Scan for the cell matching the given text and deliver its [x, y] coordinate at center. 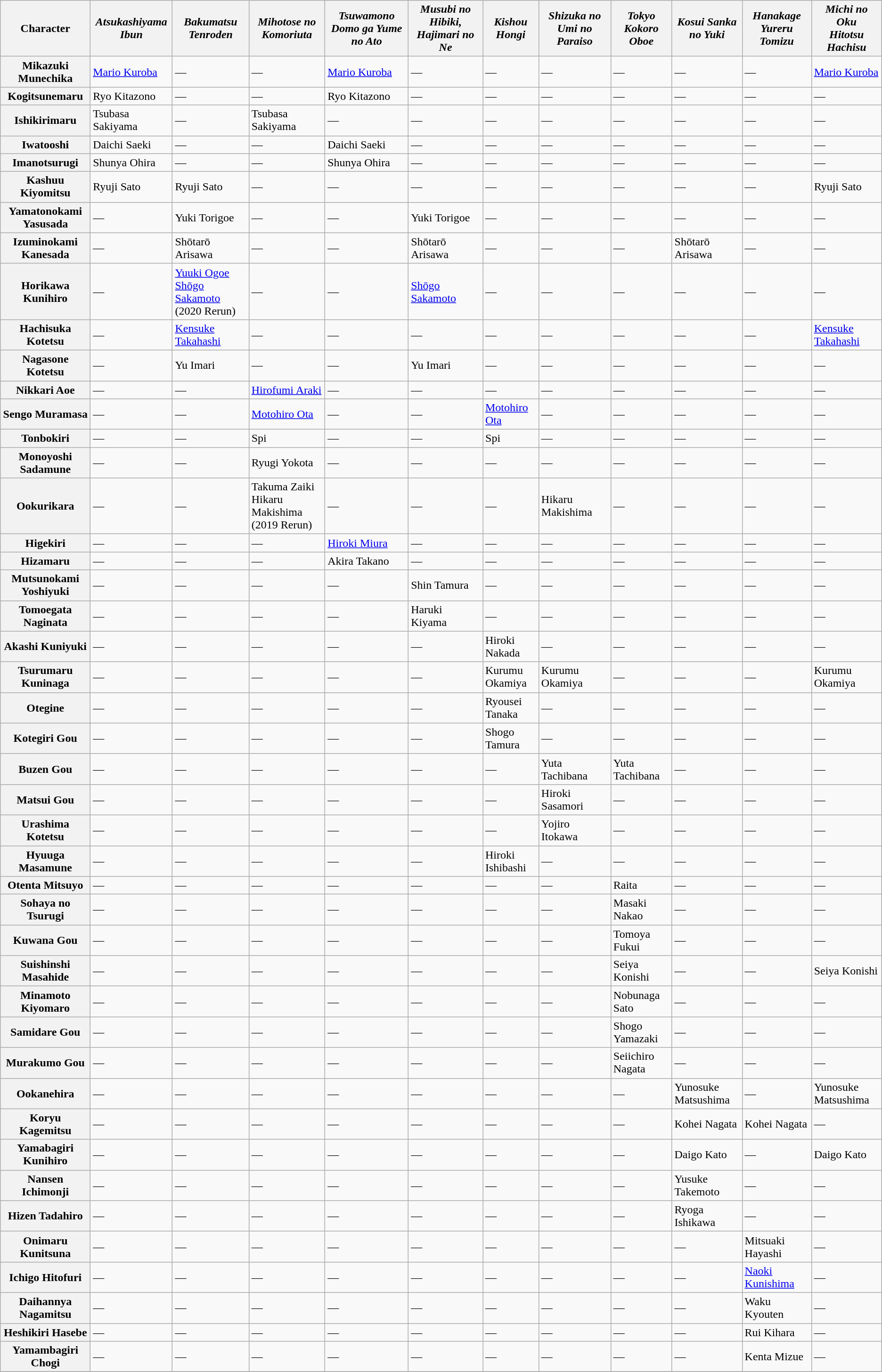
Mitsuaki Hayashi [776, 1246]
Character [45, 28]
Otegine [45, 707]
Tokyo Kokoro Oboe [641, 28]
Shōgo Sakamoto [446, 291]
Raita [641, 885]
Nagasone Kotetsu [45, 365]
Yuuki OgoeShōgo Sakamoto (2020 Rerun) [211, 291]
Heshikiri Hasebe [45, 1332]
Ookurikara [45, 506]
Izuminokami Kanesada [45, 248]
Ichigo Hitofuri [45, 1277]
Bakumatsu Tenroden [211, 28]
Waku Kyouten [776, 1307]
Hizen Tadahiro [45, 1216]
Sengo Muramasa [45, 414]
Yusuke Takemoto [707, 1185]
Michi no OkuHitotsu Hachisu [846, 28]
Higekiri [45, 543]
Hiroki Ishibashi [511, 861]
Tsurumaru Kuninaga [45, 677]
Matsui Gou [45, 800]
Ryousei Tanaka [511, 707]
Tonbokiri [45, 438]
Shin Tamura [446, 585]
Yamatonokami Yasusada [45, 218]
Otenta Mitsuyo [45, 885]
Masaki Nakao [641, 910]
Shogo Yamazaki [641, 1032]
Ryoga Ishikawa [707, 1216]
Hachisuka Kotetsu [45, 334]
Nikkari Aoe [45, 390]
Mutsunokami Yoshiyuki [45, 585]
Musubi no Hibiki, Hajimari no Ne [446, 28]
Suishinshi Masahide [45, 971]
Kashuu Kiyomitsu [45, 187]
Kogitsunemaru [45, 96]
Tsuwamono Domo ga Yume no Ato [367, 28]
Akashi Kuniyuki [45, 646]
Hanakage Yureru Tomizu [776, 28]
Onimaru Kunitsuna [45, 1246]
Hirofumi Araki [287, 390]
Kosui Sanka no Yuki [707, 28]
Ookanehira [45, 1094]
Yojiro Itokawa [575, 830]
Takuma ZaikiHikaru Makishima (2019 Rerun) [287, 506]
Kotegiri Gou [45, 739]
Koryu Kagemitsu [45, 1124]
Atsukashiyama Ibun [131, 28]
Yamambagiri Chogi [45, 1356]
Shizuka no Umi no Paraiso [575, 28]
Kuwana Gou [45, 940]
Mihotose no Komoriuta [287, 28]
Akira Takano [367, 561]
Murakumo Gou [45, 1063]
Yamabagiri Kunihiro [45, 1155]
Tomoya Fukui [641, 940]
Rui Kihara [776, 1332]
Nobunaga Sato [641, 1001]
Kishou Hongi [511, 28]
Kenta Mizue [776, 1356]
Samidare Gou [45, 1032]
Hyuuga Masamune [45, 861]
Hikaru Makishima [575, 506]
Hizamaru [45, 561]
Monoyoshi Sadamune [45, 463]
Ishikirimaru [45, 121]
Mikazuki Munechika [45, 72]
Buzen Gou [45, 769]
Tomoegata Naginata [45, 616]
Iwatooshi [45, 145]
Imanotsurugi [45, 162]
Nansen Ichimonji [45, 1185]
Hiroki Miura [367, 543]
Sohaya no Tsurugi [45, 910]
Ryugi Yokota [287, 463]
Seiichiro Nagata [641, 1063]
Urashima Kotetsu [45, 830]
Hiroki Sasamori [575, 800]
Naoki Kunishima [776, 1277]
Daihannya Nagamitsu [45, 1307]
Minamoto Kiyomaro [45, 1001]
Hiroki Nakada [511, 646]
Shogo Tamura [511, 739]
Horikawa Kunihiro [45, 291]
Haruki Kiyama [446, 616]
